Locate the cell with the specified text and output its [X, Y] center coordinate. 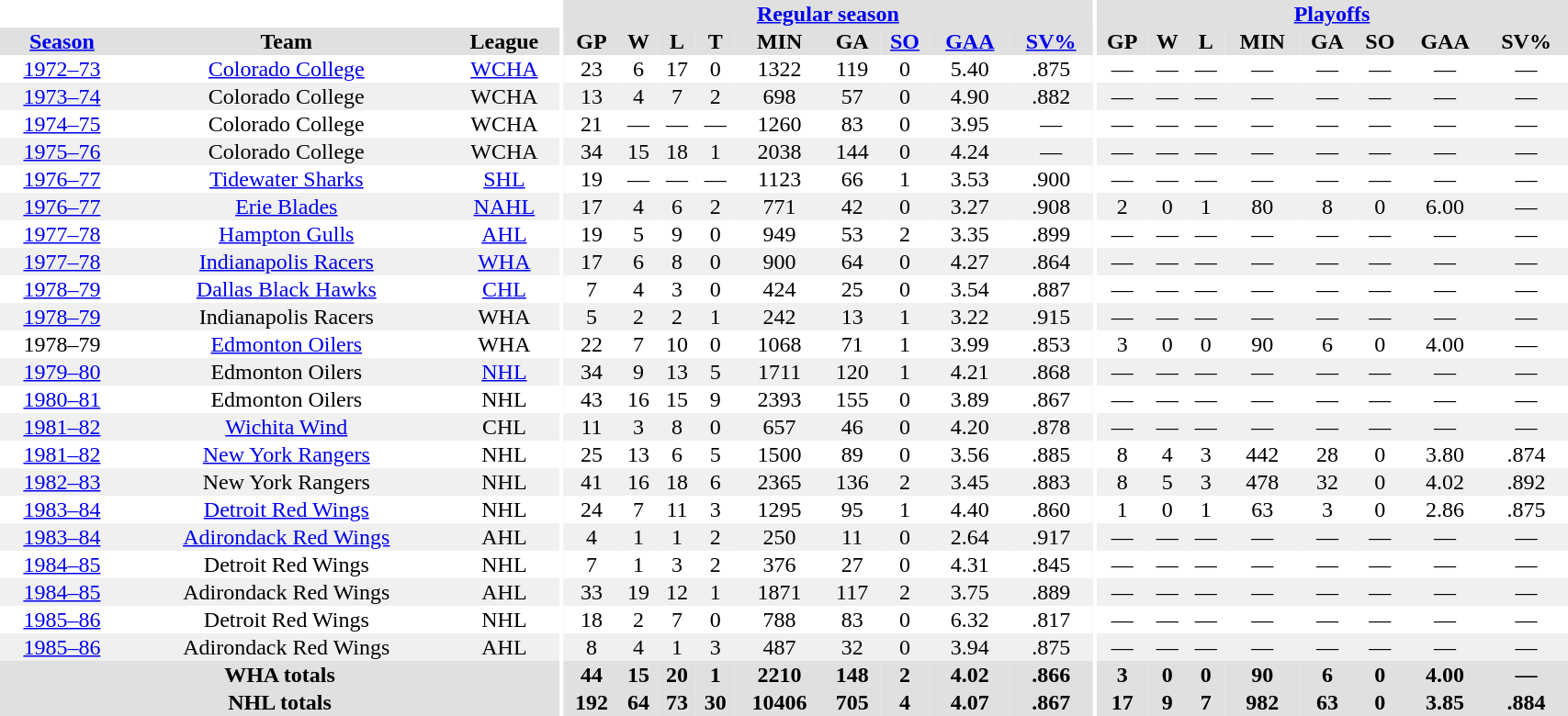
1871 [780, 592]
.845 [1051, 565]
.899 [1051, 234]
57 [852, 96]
43 [592, 399]
44 [592, 675]
4.20 [970, 427]
250 [780, 537]
Tidewater Sharks [287, 179]
2.64 [970, 537]
119 [852, 69]
WHA totals [279, 675]
982 [1262, 702]
Erie Blades [287, 207]
1979–80 [62, 372]
.917 [1051, 537]
1980–81 [62, 399]
.860 [1051, 509]
3.95 [970, 124]
487 [780, 647]
1322 [780, 69]
3.56 [970, 454]
30 [716, 702]
10 [677, 344]
5.40 [970, 69]
4.31 [970, 565]
.874 [1527, 454]
53 [852, 234]
1974–75 [62, 124]
2393 [780, 399]
3.53 [970, 179]
1975–76 [62, 151]
771 [780, 207]
3.54 [970, 289]
46 [852, 427]
900 [780, 262]
4.27 [970, 262]
NAHL [504, 207]
.878 [1051, 427]
3.85 [1444, 702]
3.22 [970, 317]
.900 [1051, 179]
120 [852, 372]
95 [852, 509]
.864 [1051, 262]
1260 [780, 124]
4.90 [970, 96]
22 [592, 344]
73 [677, 702]
21 [592, 124]
Wichita Wind [287, 427]
23 [592, 69]
89 [852, 454]
6.32 [970, 620]
3.75 [970, 592]
1711 [780, 372]
Hampton Gulls [287, 234]
4.40 [970, 509]
.853 [1051, 344]
698 [780, 96]
33 [592, 592]
3.27 [970, 207]
2365 [780, 482]
148 [852, 675]
117 [852, 592]
.885 [1051, 454]
T [716, 41]
1972–73 [62, 69]
Regular season [829, 14]
Team [287, 41]
376 [780, 565]
12 [677, 592]
657 [780, 427]
Dallas Black Hawks [287, 289]
3.80 [1444, 454]
3.35 [970, 234]
1123 [780, 179]
41 [592, 482]
66 [852, 179]
NHL totals [279, 702]
242 [780, 317]
3.45 [970, 482]
.892 [1527, 482]
788 [780, 620]
.883 [1051, 482]
442 [1262, 454]
.887 [1051, 289]
478 [1262, 482]
.882 [1051, 96]
.908 [1051, 207]
.868 [1051, 372]
2210 [780, 675]
.866 [1051, 675]
1295 [780, 509]
424 [780, 289]
1973–74 [62, 96]
28 [1327, 454]
144 [852, 151]
1500 [780, 454]
1068 [780, 344]
10406 [780, 702]
1982–83 [62, 482]
4.21 [970, 372]
3.94 [970, 647]
4.07 [970, 702]
Playoffs [1332, 14]
136 [852, 482]
.889 [1051, 592]
24 [592, 509]
.915 [1051, 317]
4.24 [970, 151]
20 [677, 675]
3.99 [970, 344]
.884 [1527, 702]
27 [852, 565]
155 [852, 399]
2.86 [1444, 509]
71 [852, 344]
SHL [504, 179]
42 [852, 207]
192 [592, 702]
949 [780, 234]
.817 [1051, 620]
6.00 [1444, 207]
705 [852, 702]
3.89 [970, 399]
80 [1262, 207]
2038 [780, 151]
Season [62, 41]
League [504, 41]
